Extract the [x, y] coordinate from the center of the cell holding the provided text.  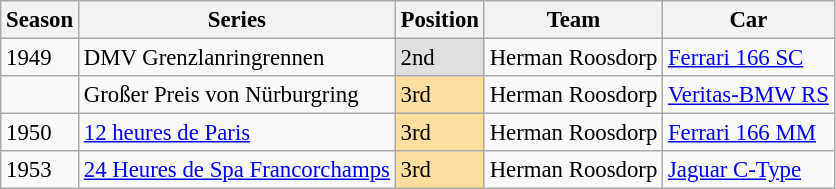
Ferrari 166 MM [749, 133]
Veritas-BMW RS [749, 95]
Position [440, 20]
DMV Grenzlanringrennen [236, 58]
12 heures de Paris [236, 133]
2nd [440, 58]
Car [749, 20]
24 Heures de Spa Francorchamps [236, 170]
1949 [40, 58]
Jaguar C-Type [749, 170]
1953 [40, 170]
1950 [40, 133]
Ferrari 166 SC [749, 58]
Team [573, 20]
Series [236, 20]
Großer Preis von Nürburgring [236, 95]
Season [40, 20]
